Output the [x, y] coordinate of the center of the cell containing the given text.  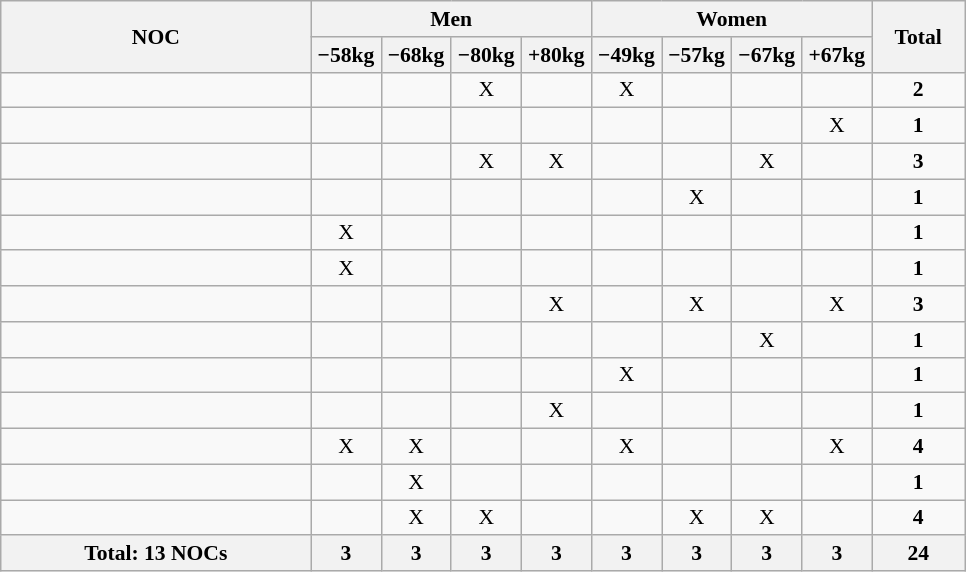
−57kg [697, 55]
+80kg [556, 55]
Men [451, 19]
−68kg [416, 55]
+67kg [837, 55]
Total: 13 NOCs [156, 554]
24 [918, 554]
−80kg [486, 55]
−49kg [626, 55]
−67kg [767, 55]
−58kg [346, 55]
Women [731, 19]
NOC [156, 36]
2 [918, 90]
Total [918, 36]
